Output the [x, y] coordinate of the center of the cell containing the given text.  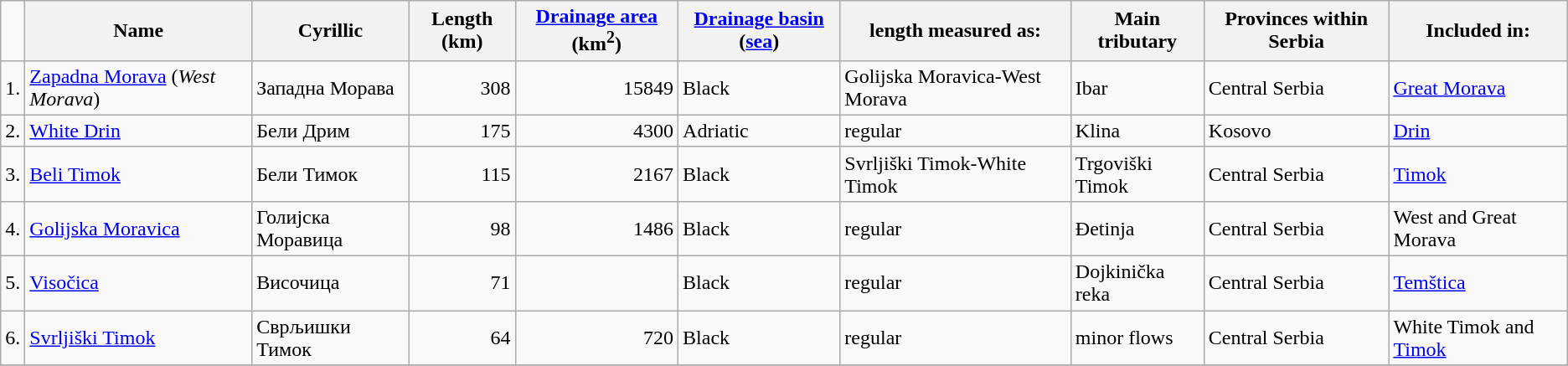
Timok [1478, 174]
Golijska Moravica [139, 228]
White Drin [139, 131]
Голијска Моравица [331, 228]
Dojkinička reka [1137, 283]
Temštica [1478, 283]
Beli Timok [139, 174]
West and Great Morava [1478, 228]
Svrljiški Timok-White Timok [955, 174]
Ðetinja [1137, 228]
length measured as: [955, 31]
308 [462, 87]
Great Morava [1478, 87]
Ibar [1137, 87]
15849 [596, 87]
Kosovo [1297, 131]
115 [462, 174]
Main tributary [1137, 31]
Cyrillic [331, 31]
Trgoviški Timok [1137, 174]
720 [596, 338]
4300 [596, 131]
175 [462, 131]
2. [13, 131]
Klina [1137, 131]
White Timok and Timok [1478, 338]
2167 [596, 174]
Височица [331, 283]
3. [13, 174]
Бели Дрим [331, 131]
71 [462, 283]
4. [13, 228]
Adriatic [759, 131]
5. [13, 283]
Сврљишки Тимок [331, 338]
6. [13, 338]
98 [462, 228]
1486 [596, 228]
1. [13, 87]
minor flows [1137, 338]
Provinces within Serbia [1297, 31]
Included in: [1478, 31]
Zapadna Morava (West Morava) [139, 87]
Name [139, 31]
Западна Морава [331, 87]
Length (km) [462, 31]
64 [462, 338]
Drainage basin (sea) [759, 31]
Golijska Moravica-West Morava [955, 87]
Drainage area (km2) [596, 31]
Drin [1478, 131]
Visočica [139, 283]
Бели Тимок [331, 174]
Svrljiški Timok [139, 338]
